For the text-containing cell, return its midpoint in [x, y] coordinate format. 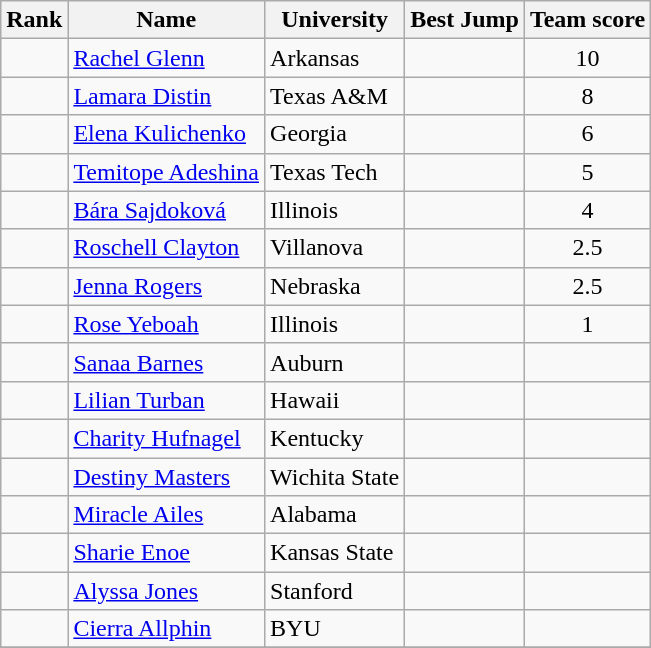
Villanova [335, 248]
Lilian Turban [166, 400]
Elena Kulichenko [166, 134]
Temitope Adeshina [166, 172]
Georgia [335, 134]
Best Jump [465, 20]
Jenna Rogers [166, 286]
Kansas State [335, 553]
Hawaii [335, 400]
10 [587, 58]
Rachel Glenn [166, 58]
Arkansas [335, 58]
Miracle Ailes [166, 515]
Wichita State [335, 477]
5 [587, 172]
Team score [587, 20]
Name [166, 20]
Alyssa Jones [166, 591]
Sanaa Barnes [166, 362]
BYU [335, 629]
4 [587, 210]
Texas Tech [335, 172]
Rank [34, 20]
Charity Hufnagel [166, 438]
6 [587, 134]
Destiny Masters [166, 477]
Alabama [335, 515]
Lamara Distin [166, 96]
Auburn [335, 362]
Roschell Clayton [166, 248]
University [335, 20]
Kentucky [335, 438]
8 [587, 96]
Bára Sajdoková [166, 210]
Stanford [335, 591]
Sharie Enoe [166, 553]
1 [587, 324]
Cierra Allphin [166, 629]
Nebraska [335, 286]
Texas A&M [335, 96]
Rose Yeboah [166, 324]
